Return the [X, Y] coordinate for the center point of the cell that contains the specified text.  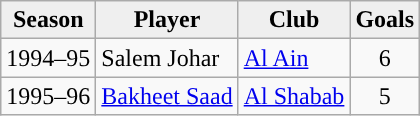
1994–95 [48, 58]
Al Shabab [294, 96]
Club [294, 20]
5 [385, 96]
Player [167, 20]
Al Ain [294, 58]
Goals [385, 20]
Salem Johar [167, 58]
Season [48, 20]
6 [385, 58]
1995–96 [48, 96]
Bakheet Saad [167, 96]
